Scan for the cell matching the given text and deliver its [x, y] coordinate at center. 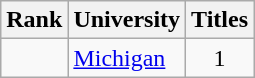
Rank [34, 20]
University [127, 20]
Michigan [127, 58]
1 [220, 58]
Titles [220, 20]
